Find where the given text appears and provide that cell's center as (x, y) coordinate. 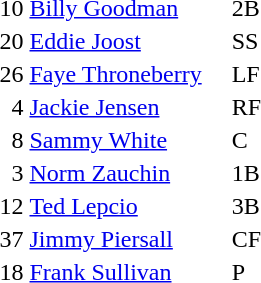
Sammy White (128, 140)
Ted Lepcio (128, 206)
Jimmy Piersall (128, 239)
Faye Throneberry (128, 74)
Jackie Jensen (128, 107)
Norm Zauchin (128, 173)
Eddie Joost (128, 41)
